Determine the [x, y] coordinate at the center of the cell enclosing the given text.  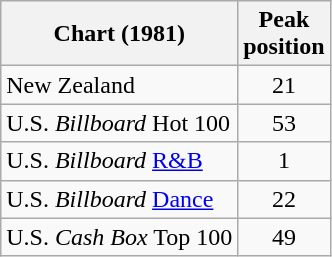
21 [284, 85]
U.S. Billboard Hot 100 [120, 123]
U.S. Billboard R&B [120, 161]
49 [284, 237]
U.S. Cash Box Top 100 [120, 237]
New Zealand [120, 85]
Chart (1981) [120, 34]
Peakposition [284, 34]
U.S. Billboard Dance [120, 199]
1 [284, 161]
53 [284, 123]
22 [284, 199]
